Output the (X, Y) coordinate of the center of the cell containing the given text.  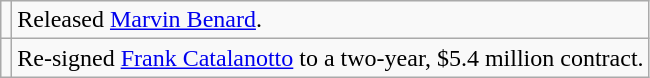
Re-signed Frank Catalanotto to a two-year, $5.4 million contract. (330, 58)
Released Marvin Benard. (330, 20)
